Search for the cell housing the specified text and yield its [x, y] center coordinate. 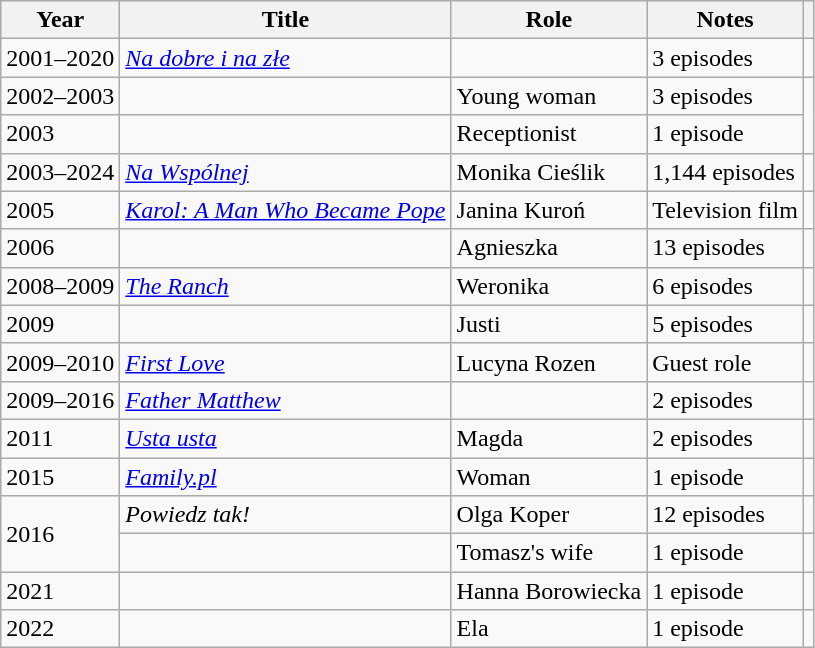
Janina Kuroń [549, 210]
2009–2016 [60, 400]
Notes [726, 20]
2016 [60, 534]
2021 [60, 591]
Role [549, 20]
Powiedz tak! [286, 515]
Woman [549, 477]
13 episodes [726, 248]
12 episodes [726, 515]
Ela [549, 629]
Na dobre i na złe [286, 58]
The Ranch [286, 286]
2015 [60, 477]
Receptionist [549, 134]
2002–2003 [60, 96]
2003 [60, 134]
Tomasz's wife [549, 553]
Karol: A Man Who Became Pope [286, 210]
Justi [549, 324]
Father Matthew [286, 400]
2006 [60, 248]
Television film [726, 210]
Magda [549, 438]
2022 [60, 629]
First Love [286, 362]
Olga Koper [549, 515]
5 episodes [726, 324]
Guest role [726, 362]
Weronika [549, 286]
Monika Cieślik [549, 172]
Hanna Borowiecka [549, 591]
Young woman [549, 96]
Usta usta [286, 438]
Year [60, 20]
2009–2010 [60, 362]
2005 [60, 210]
2008–2009 [60, 286]
1,144 episodes [726, 172]
2001–2020 [60, 58]
Lucyna Rozen [549, 362]
2011 [60, 438]
Title [286, 20]
Agnieszka [549, 248]
2003–2024 [60, 172]
Family.pl [286, 477]
6 episodes [726, 286]
Na Wspólnej [286, 172]
2009 [60, 324]
